Scan for the cell matching the given text and deliver its [X, Y] coordinate at center. 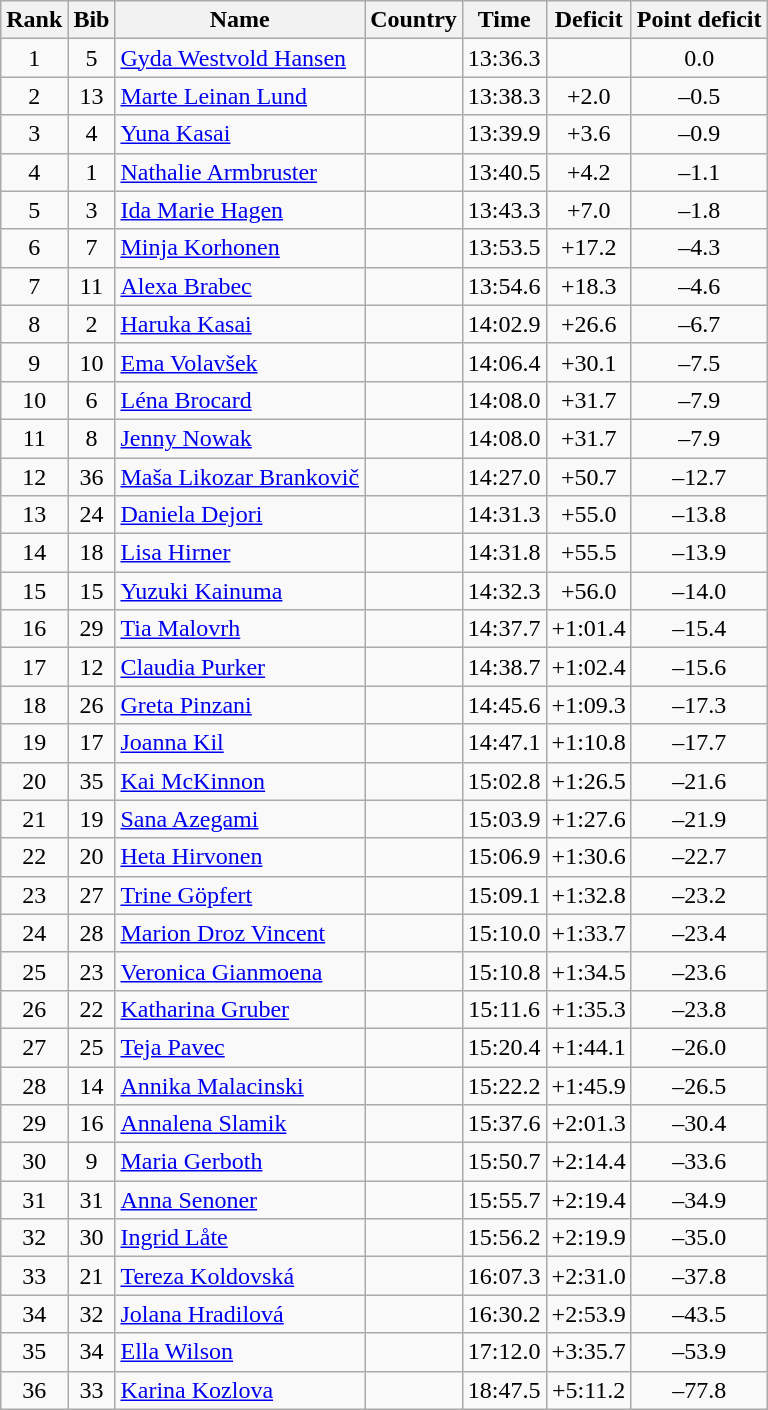
–53.9 [699, 1352]
13:40.5 [504, 172]
–0.9 [699, 134]
Tereza Koldovská [240, 1276]
+30.1 [588, 362]
–21.6 [699, 781]
–17.7 [699, 743]
15:11.6 [504, 1009]
17:12.0 [504, 1352]
Ema Volavšek [240, 362]
–23.4 [699, 933]
–37.8 [699, 1276]
+1:26.5 [588, 781]
Maša Likozar Brankovič [240, 477]
15:22.2 [504, 1085]
16:07.3 [504, 1276]
Time [504, 20]
15:10.8 [504, 971]
–15.4 [699, 629]
Kai McKinnon [240, 781]
15:03.9 [504, 819]
–33.6 [699, 1162]
Point deficit [699, 20]
Name [240, 20]
–26.5 [699, 1085]
Rank [34, 20]
13:39.9 [504, 134]
+1:01.4 [588, 629]
14:31.3 [504, 515]
14:31.8 [504, 553]
13:36.3 [504, 58]
Teja Pavec [240, 1047]
14:38.7 [504, 667]
Jenny Nowak [240, 438]
15:09.1 [504, 895]
14:37.7 [504, 629]
–23.8 [699, 1009]
Léna Brocard [240, 400]
+3.6 [588, 134]
Heta Hirvonen [240, 857]
+55.0 [588, 515]
+1:45.9 [588, 1085]
Daniela Dejori [240, 515]
Maria Gerboth [240, 1162]
14:02.9 [504, 324]
+2:19.4 [588, 1200]
15:10.0 [504, 933]
+3:35.7 [588, 1352]
+55.5 [588, 553]
+2:31.0 [588, 1276]
+1:35.3 [588, 1009]
+1:33.7 [588, 933]
15:50.7 [504, 1162]
+1:44.1 [588, 1047]
Alexa Brabec [240, 286]
–26.0 [699, 1047]
0.0 [699, 58]
Annika Malacinski [240, 1085]
+1:02.4 [588, 667]
Katharina Gruber [240, 1009]
Annalena Slamik [240, 1124]
Anna Senoner [240, 1200]
+2:01.3 [588, 1124]
–13.9 [699, 553]
+4.2 [588, 172]
Gyda Westvold Hansen [240, 58]
Marte Leinan Lund [240, 96]
Trine Göpfert [240, 895]
Karina Kozlova [240, 1390]
–13.8 [699, 515]
Yuna Kasai [240, 134]
15:20.4 [504, 1047]
+1:34.5 [588, 971]
Claudia Purker [240, 667]
+2.0 [588, 96]
14:47.1 [504, 743]
+2:53.9 [588, 1314]
Yuzuki Kainuma [240, 591]
15:06.9 [504, 857]
16:30.2 [504, 1314]
Lisa Hirner [240, 553]
–12.7 [699, 477]
–1.8 [699, 210]
Ella Wilson [240, 1352]
+26.6 [588, 324]
–77.8 [699, 1390]
+1:10.8 [588, 743]
14:32.3 [504, 591]
Greta Pinzani [240, 705]
+1:09.3 [588, 705]
Ingrid Låte [240, 1238]
+5:11.2 [588, 1390]
Bib [92, 20]
+17.2 [588, 248]
Marion Droz Vincent [240, 933]
18:47.5 [504, 1390]
Haruka Kasai [240, 324]
–23.2 [699, 895]
13:43.3 [504, 210]
+7.0 [588, 210]
+18.3 [588, 286]
Joanna Kil [240, 743]
–35.0 [699, 1238]
+1:30.6 [588, 857]
+1:32.8 [588, 895]
15:55.7 [504, 1200]
13:38.3 [504, 96]
15:02.8 [504, 781]
13:53.5 [504, 248]
–0.5 [699, 96]
–15.6 [699, 667]
15:56.2 [504, 1238]
–22.7 [699, 857]
–21.9 [699, 819]
–6.7 [699, 324]
Jolana Hradilová [240, 1314]
+50.7 [588, 477]
Veronica Gianmoena [240, 971]
–7.5 [699, 362]
Minja Korhonen [240, 248]
Country [414, 20]
–23.6 [699, 971]
14:45.6 [504, 705]
+56.0 [588, 591]
+2:19.9 [588, 1238]
+2:14.4 [588, 1162]
Tia Malovrh [240, 629]
–14.0 [699, 591]
13:54.6 [504, 286]
14:06.4 [504, 362]
15:37.6 [504, 1124]
–1.1 [699, 172]
+1:27.6 [588, 819]
Deficit [588, 20]
–43.5 [699, 1314]
14:27.0 [504, 477]
–4.3 [699, 248]
Nathalie Armbruster [240, 172]
–30.4 [699, 1124]
Sana Azegami [240, 819]
–4.6 [699, 286]
Ida Marie Hagen [240, 210]
–34.9 [699, 1200]
–17.3 [699, 705]
